Return the (x, y) coordinate for the center point of the cell that contains the specified text.  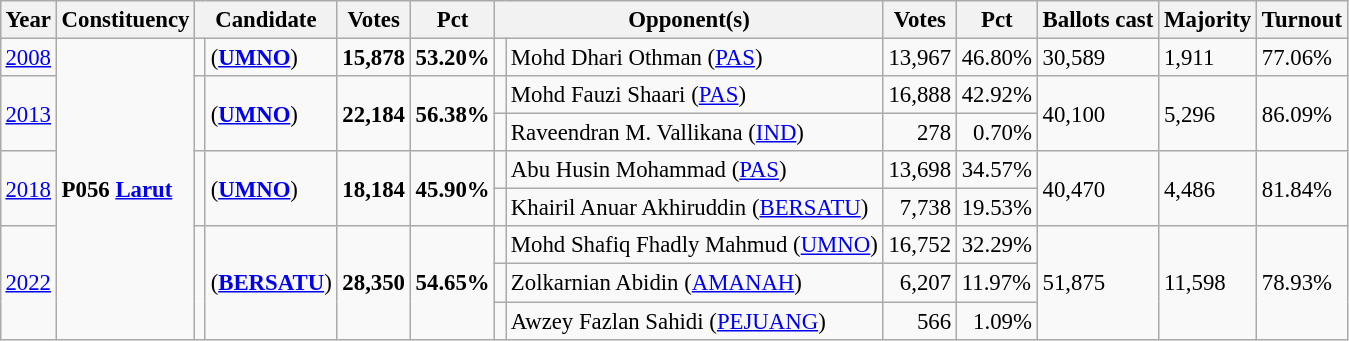
13,967 (920, 57)
16,888 (920, 95)
53.20% (452, 57)
6,207 (920, 283)
2013 (28, 114)
Zolkarnian Abidin (AMANAH) (695, 283)
11,598 (1208, 282)
86.09% (1302, 114)
2022 (28, 282)
Khairil Anuar Akhiruddin (BERSATU) (695, 208)
56.38% (452, 114)
Raveendran M. Vallikana (IND) (695, 133)
18,184 (374, 188)
28,350 (374, 282)
7,738 (920, 208)
13,698 (920, 170)
40,100 (1098, 114)
4,486 (1208, 188)
2018 (28, 188)
P056 Larut (125, 188)
2008 (28, 57)
15,878 (374, 57)
Awzey Fazlan Sahidi (PEJUANG) (695, 321)
19.53% (996, 208)
78.93% (1302, 282)
Mohd Shafiq Fhadly Mahmud (UMNO) (695, 245)
5,296 (1208, 114)
1,911 (1208, 57)
40,470 (1098, 188)
Opponent(s) (689, 20)
Mohd Dhari Othman (PAS) (695, 57)
51,875 (1098, 282)
0.70% (996, 133)
30,589 (1098, 57)
Year (28, 20)
Mohd Fauzi Shaari (PAS) (695, 95)
16,752 (920, 245)
45.90% (452, 188)
Abu Husin Mohammad (PAS) (695, 170)
1.09% (996, 321)
(BERSATU) (271, 282)
Candidate (266, 20)
81.84% (1302, 188)
42.92% (996, 95)
Constituency (125, 20)
Turnout (1302, 20)
11.97% (996, 283)
22,184 (374, 114)
34.57% (996, 170)
32.29% (996, 245)
77.06% (1302, 57)
Majority (1208, 20)
Ballots cast (1098, 20)
46.80% (996, 57)
54.65% (452, 282)
278 (920, 133)
566 (920, 321)
